Capture the cell that displays the provided text and extract its (x, y) central coordinate. 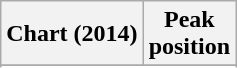
Peakposition (189, 34)
Chart (2014) (72, 34)
